Identify which cell holds the provided text, then report its [x, y] central coordinate. 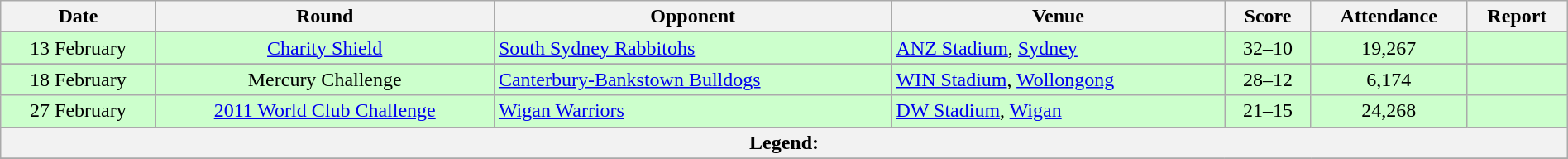
Date [78, 17]
28–12 [1268, 79]
13 February [78, 48]
21–15 [1268, 111]
32–10 [1268, 48]
19,267 [1389, 48]
27 February [78, 111]
Canterbury-Bankstown Bulldogs [693, 79]
Opponent [693, 17]
WIN Stadium, Wollongong [1059, 79]
Round [324, 17]
Report [1517, 17]
Score [1268, 17]
Charity Shield [324, 48]
Legend: [784, 142]
18 February [78, 79]
6,174 [1389, 79]
Wigan Warriors [693, 111]
2011 World Club Challenge [324, 111]
Attendance [1389, 17]
Mercury Challenge [324, 79]
DW Stadium, Wigan [1059, 111]
24,268 [1389, 111]
Venue [1059, 17]
ANZ Stadium, Sydney [1059, 48]
South Sydney Rabbitohs [693, 48]
